Return the [x, y] coordinate for the center point of the cell that contains the specified text.  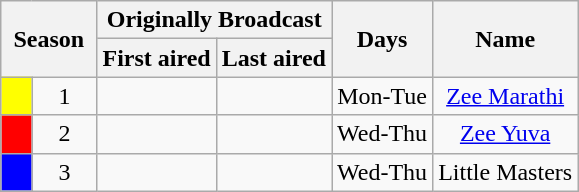
First aired [156, 58]
Zee Marathi [506, 96]
Mon-Tue [382, 96]
3 [64, 172]
2 [64, 134]
Little Masters [506, 172]
Name [506, 39]
Zee Yuva [506, 134]
Season [49, 39]
Days [382, 39]
1 [64, 96]
Last aired [274, 58]
Originally Broadcast [214, 20]
